Pinpoint the cell where the given text exists, returning its [X, Y] midpoint coordinate. 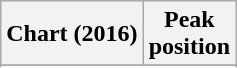
Chart (2016) [72, 34]
Peak position [189, 34]
